From the cell containing the given text, extract its center point as (X, Y) coordinate. 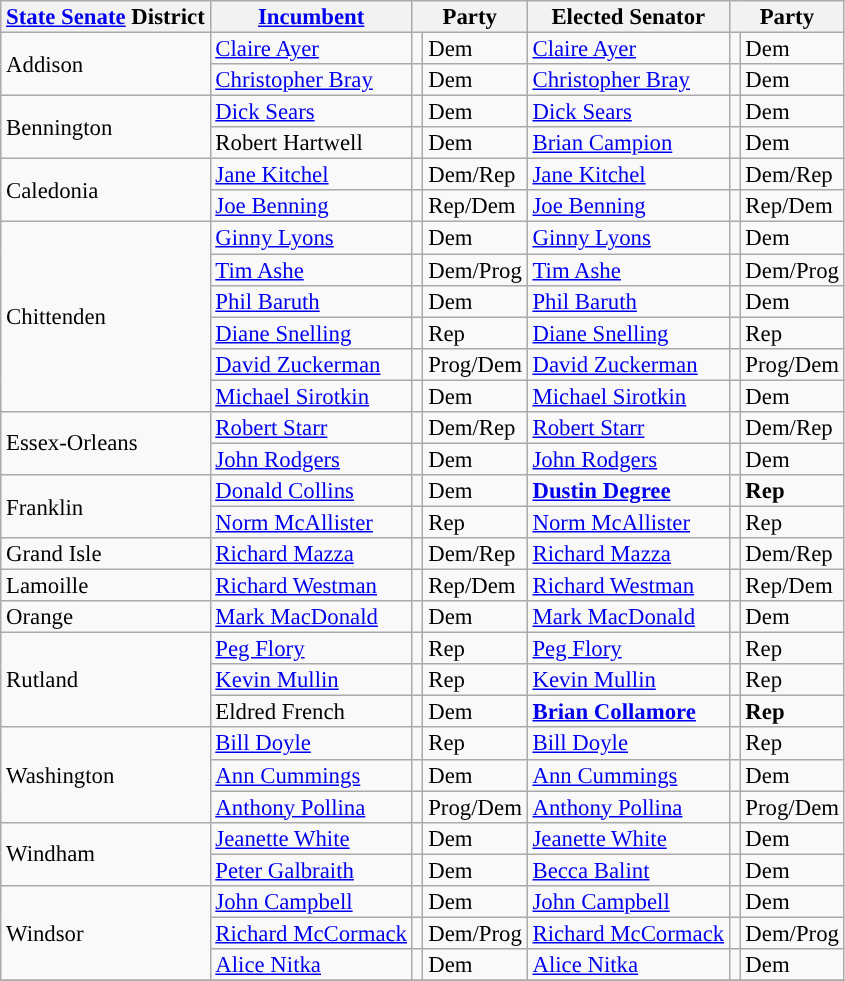
Elected Senator (628, 17)
Robert Hartwell (311, 143)
Orange (106, 617)
Chittenden (106, 317)
Essex-Orleans (106, 444)
Donald Collins (311, 491)
Lamoille (106, 586)
Brian Campion (628, 143)
Franklin (106, 506)
Brian Collamore (628, 712)
Becca Balint (628, 870)
State Senate District (106, 17)
Addison (106, 64)
Peter Galbraith (311, 870)
Incumbent (311, 17)
Rutland (106, 680)
Dustin Degree (628, 491)
Windham (106, 854)
Eldred French (311, 712)
Caledonia (106, 190)
Bennington (106, 128)
Washington (106, 776)
Grand Isle (106, 554)
Windsor (106, 934)
